Find where the given text appears and provide that cell's center as [x, y] coordinate. 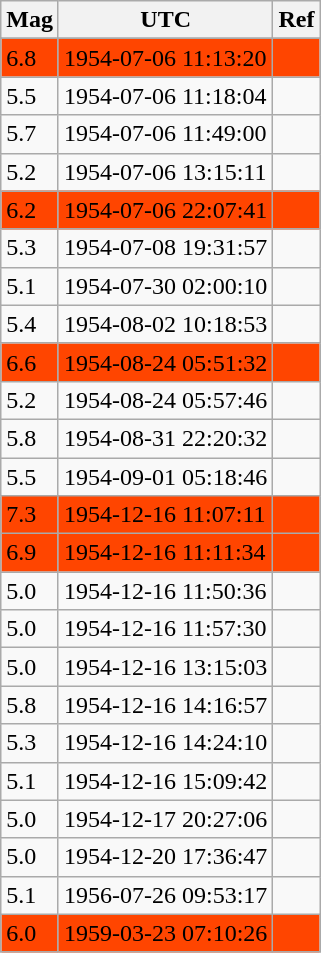
6.2 [30, 210]
1954-07-06 22:07:41 [165, 210]
1954-07-06 11:49:00 [165, 134]
1954-08-24 05:57:46 [165, 400]
6.0 [30, 933]
1954-12-16 14:24:10 [165, 743]
1954-08-31 22:20:32 [165, 438]
1954-12-20 17:36:47 [165, 857]
6.6 [30, 362]
5.4 [30, 324]
1954-08-02 10:18:53 [165, 324]
1956-07-26 09:53:17 [165, 895]
1954-12-16 11:50:36 [165, 591]
6.8 [30, 58]
UTC [165, 20]
1954-12-16 11:57:30 [165, 629]
1954-12-16 15:09:42 [165, 781]
7.3 [30, 515]
Ref [296, 20]
5.7 [30, 134]
1954-12-16 11:07:11 [165, 515]
1954-07-08 19:31:57 [165, 248]
1954-12-17 20:27:06 [165, 819]
1954-07-06 13:15:11 [165, 172]
1954-12-16 11:11:34 [165, 553]
1954-07-06 11:13:20 [165, 58]
1954-07-06 11:18:04 [165, 96]
Mag [30, 20]
1954-12-16 14:16:57 [165, 705]
6.9 [30, 553]
1954-12-16 13:15:03 [165, 667]
1954-09-01 05:18:46 [165, 477]
1959-03-23 07:10:26 [165, 933]
1954-08-24 05:51:32 [165, 362]
1954-07-30 02:00:10 [165, 286]
